Find where the given text appears and provide that cell's center as (X, Y) coordinate. 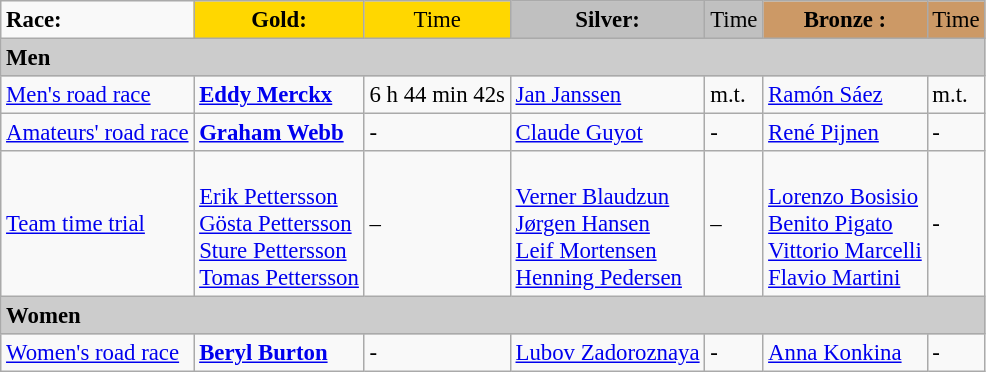
Eddy Merckx (279, 95)
Gold: (279, 20)
Anna Konkina (845, 353)
Verner Blaudzun Jørgen Hansen Leif Mortensen Henning Pedersen (608, 224)
Claude Guyot (608, 133)
6 h 44 min 42s (437, 95)
René Pijnen (845, 133)
Silver: (608, 20)
Beryl Burton (279, 353)
Women (493, 316)
Team time trial (98, 224)
Lubov Zadoroznaya (608, 353)
Race: (98, 20)
Jan Janssen (608, 95)
Bronze : (845, 20)
Women's road race (98, 353)
Men's road race (98, 95)
Erik Pettersson Gösta Pettersson Sture Pettersson Tomas Pettersson (279, 224)
Ramón Sáez (845, 95)
Lorenzo Bosisio Benito Pigato Vittorio Marcelli Flavio Martini (845, 224)
Men (493, 58)
Amateurs' road race (98, 133)
Graham Webb (279, 133)
